Pinpoint the cell where the given text exists, returning its (X, Y) midpoint coordinate. 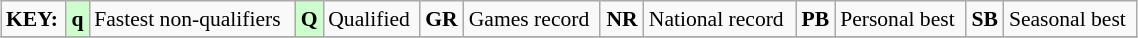
KEY: (34, 19)
GR (442, 19)
q (78, 19)
Personal best (900, 19)
Qualified (371, 19)
Games record (532, 19)
Seasonal best (1070, 19)
NR (622, 19)
Fastest non-qualifiers (192, 19)
Q (309, 19)
SB (985, 19)
National record (720, 19)
PB (816, 19)
